Scan for the cell matching the given text and deliver its [x, y] coordinate at center. 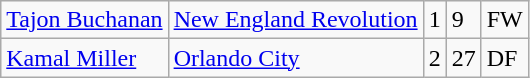
Kamal Miller [84, 58]
2 [434, 58]
New England Revolution [296, 20]
Tajon Buchanan [84, 20]
1 [434, 20]
Orlando City [296, 58]
27 [464, 58]
DF [504, 58]
FW [504, 20]
9 [464, 20]
